Scan for the cell matching the given text and deliver its (x, y) coordinate at center. 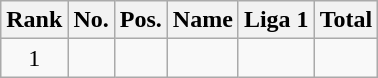
Rank (34, 20)
Name (202, 20)
Pos. (140, 20)
Liga 1 (276, 20)
No. (91, 20)
1 (34, 58)
Total (346, 20)
